Pinpoint the cell where the given text exists, returning its (x, y) midpoint coordinate. 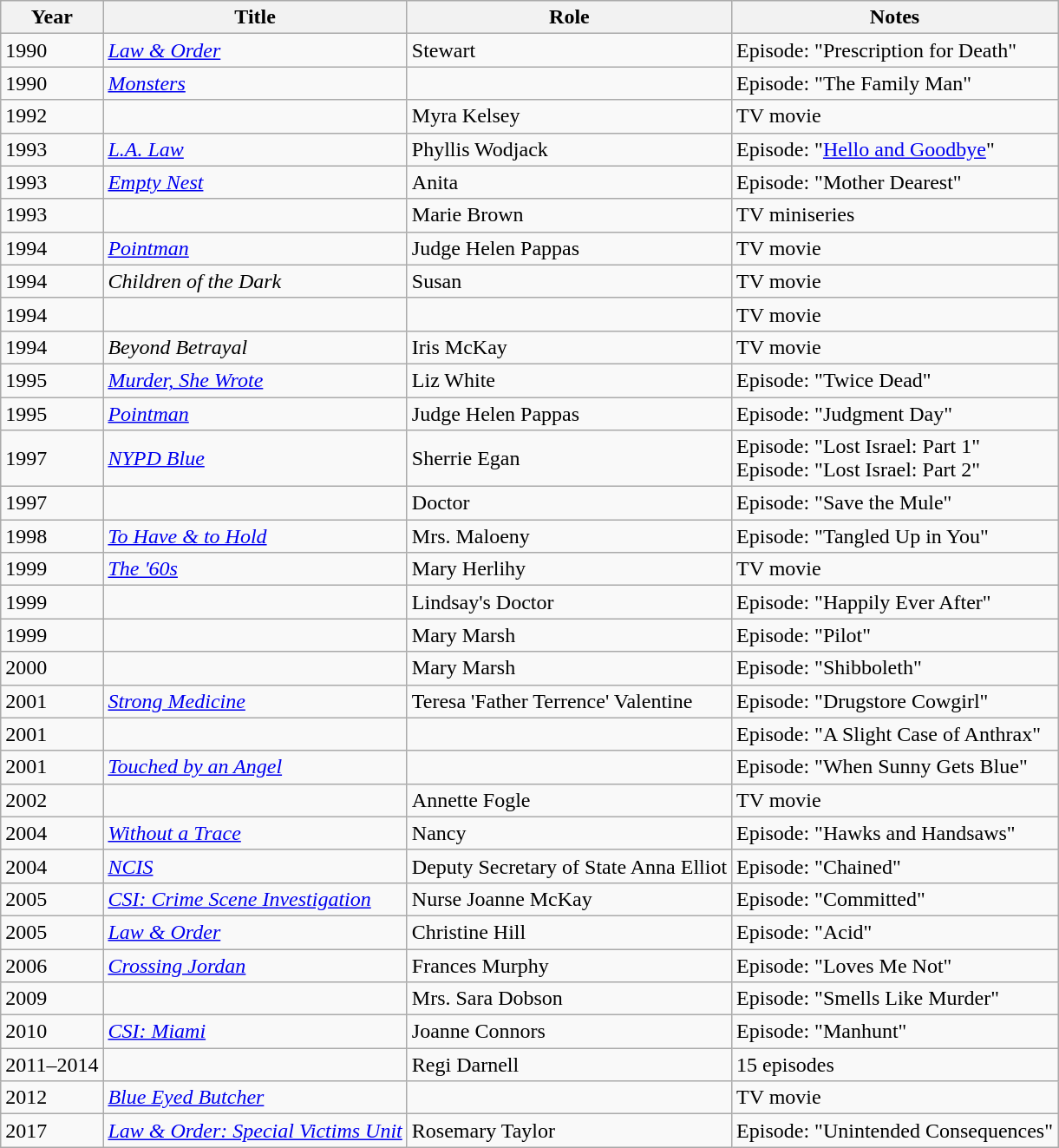
Year (52, 17)
Doctor (569, 503)
Touched by an Angel (255, 767)
Episode: "Chained" (895, 866)
Episode: "A Slight Case of Anthrax" (895, 734)
Crossing Jordan (255, 966)
Christine Hill (569, 932)
Notes (895, 17)
The '60s (255, 569)
Episode: "The Family Man" (895, 83)
Lindsay's Doctor (569, 602)
Episode: "When Sunny Gets Blue" (895, 767)
Marie Brown (569, 215)
Monsters (255, 83)
Episode: "Pilot" (895, 635)
Episode: "Unintended Consequences" (895, 1131)
Mary Herlihy (569, 569)
Iris McKay (569, 347)
Without a Trace (255, 833)
Beyond Betrayal (255, 347)
Mrs. Maloeny (569, 536)
Role (569, 17)
Episode: "Happily Ever After" (895, 602)
Blue Eyed Butcher (255, 1098)
15 episodes (895, 1065)
Title (255, 17)
2017 (52, 1131)
Susan (569, 281)
Episode: "Twice Dead" (895, 380)
Episode: "Judgment Day" (895, 414)
2002 (52, 800)
L.A. Law (255, 149)
Episode: "Loves Me Not" (895, 966)
Myra Kelsey (569, 116)
2006 (52, 966)
CSI: Crime Scene Investigation (255, 899)
Law & Order: Special Victims Unit (255, 1131)
Episode: "Save the Mule" (895, 503)
NCIS (255, 866)
2009 (52, 999)
Rosemary Taylor (569, 1131)
Stewart (569, 50)
2010 (52, 1032)
Children of the Dark (255, 281)
Empty Nest (255, 182)
Anita (569, 182)
Joanne Connors (569, 1032)
Strong Medicine (255, 701)
Frances Murphy (569, 966)
Episode: "Shibboleth" (895, 668)
Episode: "Prescription for Death" (895, 50)
Nurse Joanne McKay (569, 899)
Episode: "Committed" (895, 899)
1998 (52, 536)
CSI: Miami (255, 1032)
Episode: "Drugstore Cowgirl" (895, 701)
Regi Darnell (569, 1065)
Episode: "Smells Like Murder" (895, 999)
Episode: "Manhunt" (895, 1032)
Episode: "Lost Israel: Part 1"Episode: "Lost Israel: Part 2" (895, 458)
Episode: "Acid" (895, 932)
Episode: "Hello and Goodbye" (895, 149)
1992 (52, 116)
Sherrie Egan (569, 458)
Nancy (569, 833)
Teresa 'Father Terrence' Valentine (569, 701)
Episode: "Hawks and Handsaws" (895, 833)
Liz White (569, 380)
NYPD Blue (255, 458)
TV miniseries (895, 215)
Deputy Secretary of State Anna Elliot (569, 866)
Episode: "Tangled Up in You" (895, 536)
Murder, She Wrote (255, 380)
Annette Fogle (569, 800)
To Have & to Hold (255, 536)
2012 (52, 1098)
2000 (52, 668)
Episode: "Mother Dearest" (895, 182)
Phyllis Wodjack (569, 149)
Mrs. Sara Dobson (569, 999)
2011–2014 (52, 1065)
